Identify which cell holds the provided text, then report its [X, Y] central coordinate. 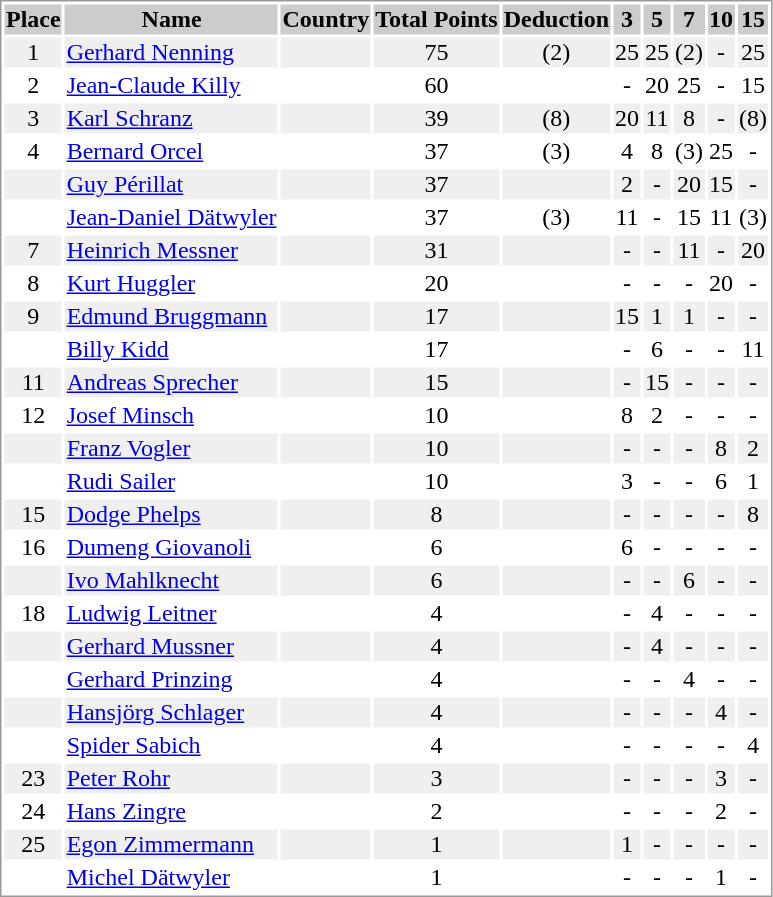
18 [33, 613]
Egon Zimmermann [172, 845]
5 [658, 19]
Spider Sabich [172, 745]
Edmund Bruggmann [172, 317]
Name [172, 19]
Peter Rohr [172, 779]
Jean-Daniel Dätwyler [172, 217]
75 [436, 53]
Billy Kidd [172, 349]
Gerhard Nenning [172, 53]
Place [33, 19]
23 [33, 779]
12 [33, 415]
Gerhard Mussner [172, 647]
Michel Dätwyler [172, 877]
Andreas Sprecher [172, 383]
Rudi Sailer [172, 481]
Jean-Claude Killy [172, 85]
Total Points [436, 19]
Franz Vogler [172, 449]
Karl Schranz [172, 119]
Josef Minsch [172, 415]
Gerhard Prinzing [172, 679]
Ludwig Leitner [172, 613]
60 [436, 85]
Dodge Phelps [172, 515]
Guy Périllat [172, 185]
Ivo Mahlknecht [172, 581]
9 [33, 317]
16 [33, 547]
Heinrich Messner [172, 251]
31 [436, 251]
Bernard Orcel [172, 151]
Dumeng Giovanoli [172, 547]
24 [33, 811]
Hans Zingre [172, 811]
39 [436, 119]
Hansjörg Schlager [172, 713]
Country [326, 19]
Deduction [556, 19]
Kurt Huggler [172, 283]
